Determine the (x, y) coordinate at the center of the cell enclosing the given text.  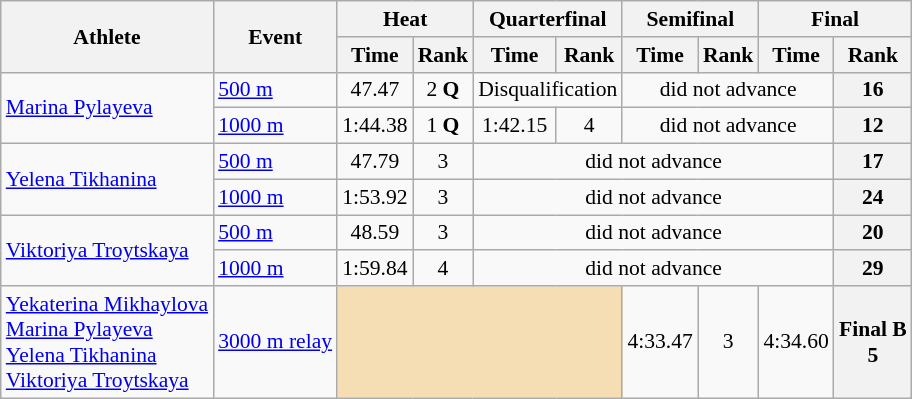
Semifinal (690, 19)
Heat (405, 19)
Final (834, 19)
47.79 (374, 162)
1:53.92 (374, 197)
17 (873, 162)
2 Q (444, 90)
1:59.84 (374, 269)
Quarterfinal (548, 19)
Final B5 (873, 342)
1:42.15 (514, 126)
4:34.60 (796, 342)
Viktoriya Troytskaya (107, 250)
Event (275, 36)
Marina Pylayeva (107, 108)
1 Q (444, 126)
47.47 (374, 90)
Disqualification (548, 90)
1:44.38 (374, 126)
29 (873, 269)
24 (873, 197)
3000 m relay (275, 342)
20 (873, 233)
Yekaterina MikhaylovaMarina PylayevaYelena TikhaninaViktoriya Troytskaya (107, 342)
12 (873, 126)
Yelena Tikhanina (107, 180)
4:33.47 (660, 342)
48.59 (374, 233)
Athlete (107, 36)
16 (873, 90)
